Return the (X, Y) coordinate for the center point of the cell that contains the specified text.  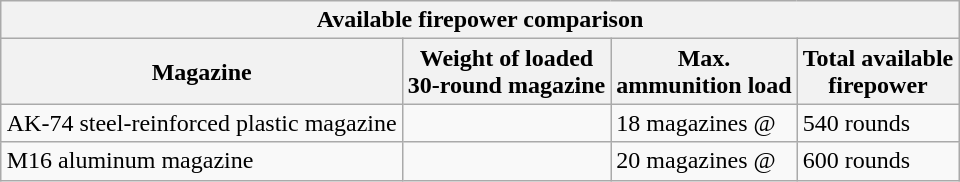
M16 aluminum magazine (202, 161)
Available firepower comparison (480, 20)
Total availablefirepower (878, 72)
Magazine (202, 72)
20 magazines @ (704, 161)
Weight of loaded30-round magazine (506, 72)
Max. ammunition load (704, 72)
600 rounds (878, 161)
AK-74 steel-reinforced plastic magazine (202, 123)
540 rounds (878, 123)
18 magazines @ (704, 123)
